Return (X, Y) of the center of cell containing provided text 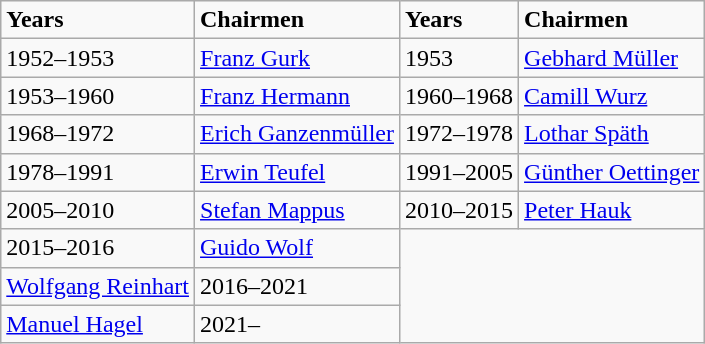
1991–2005 (458, 172)
1978–1991 (98, 172)
1960–1968 (458, 96)
2015–2016 (98, 248)
Günther Oettinger (612, 172)
Lothar Späth (612, 134)
2021– (298, 324)
1972–1978 (458, 134)
Franz Gurk (298, 58)
Erwin Teufel (298, 172)
2005–2010 (98, 210)
Manuel Hagel (98, 324)
1953–1960 (98, 96)
Wolfgang Reinhart (98, 286)
1952–1953 (98, 58)
Stefan Mappus (298, 210)
Franz Hermann (298, 96)
Erich Ganzenmüller (298, 134)
Gebhard Müller (612, 58)
2016–2021 (298, 286)
Camill Wurz (612, 96)
Peter Hauk (612, 210)
1953 (458, 58)
2010–2015 (458, 210)
Guido Wolf (298, 248)
1968–1972 (98, 134)
